Detect which cell encompasses the target text, then output its [X, Y] center coordinate. 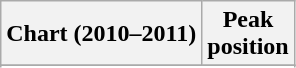
Peakposition [248, 34]
Chart (2010–2011) [102, 34]
